Scan for the cell matching the given text and deliver its [X, Y] coordinate at center. 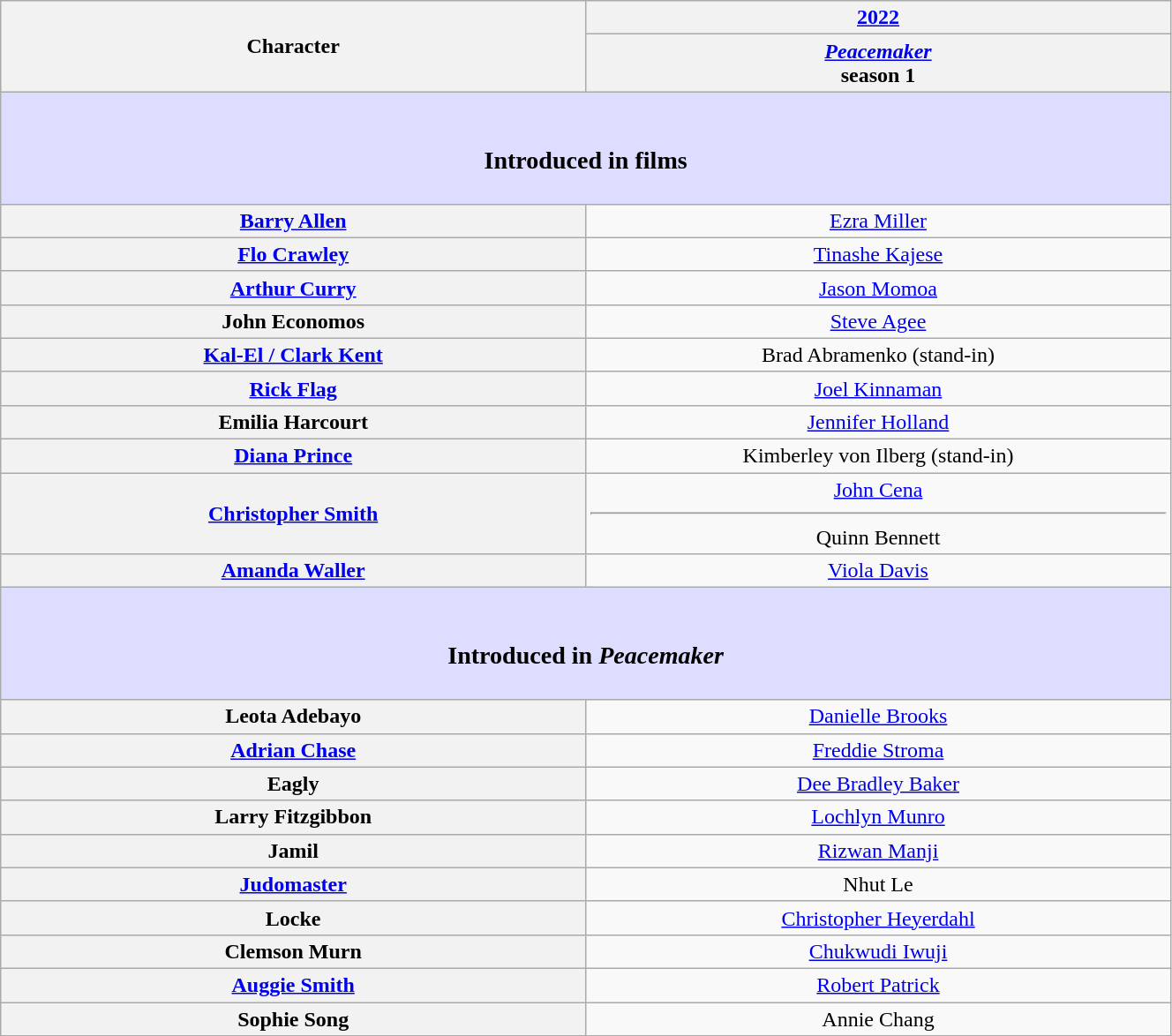
Jennifer Holland [879, 422]
Danielle Brooks [879, 717]
Brad Abramenko (stand-in) [879, 355]
Nhut Le [879, 884]
Leota Adebayo [293, 717]
Arthur Curry [293, 288]
Dee Bradley Baker [879, 784]
Kal-El / Clark Kent [293, 355]
Chukwudi Iwuji [879, 951]
Larry Fitzgibbon [293, 817]
Diana Prince [293, 456]
Introduced in Peacemaker [586, 644]
Flo Crawley [293, 254]
Judomaster [293, 884]
Jason Momoa [879, 288]
Character [293, 46]
Introduced in films [586, 148]
Rizwan Manji [879, 851]
Clemson Murn [293, 951]
Rick Flag [293, 388]
Eagly [293, 784]
Viola Davis [879, 571]
Auggie Smith [293, 985]
Adrian Chase [293, 750]
Tinashe Kajese [879, 254]
Amanda Waller [293, 571]
Steve Agee [879, 321]
Kimberley von Ilberg (stand-in) [879, 456]
Jamil [293, 851]
Sophie Song [293, 1019]
Ezra Miller [879, 221]
Emilia Harcourt [293, 422]
Joel Kinnaman [879, 388]
Barry Allen [293, 221]
Lochlyn Munro [879, 817]
Christopher Smith [293, 514]
Peacemakerseason 1 [879, 64]
Freddie Stroma [879, 750]
Robert Patrick [879, 985]
2022 [879, 18]
Christopher Heyerdahl [879, 918]
Annie Chang [879, 1019]
John Economos [293, 321]
John CenaQuinn Bennett [879, 514]
Locke [293, 918]
